Extract the (x, y) coordinate from the center of the cell holding the provided text.  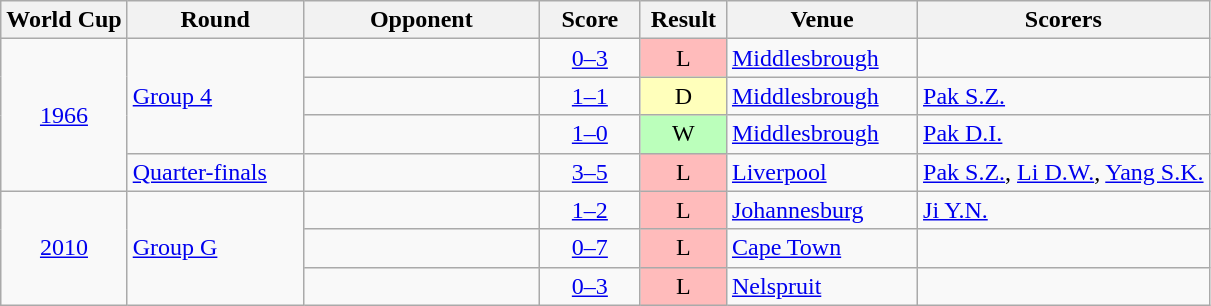
1–0 (590, 134)
Result (683, 20)
World Cup (64, 20)
Group G (215, 248)
Ji Y.N. (1064, 210)
2010 (64, 248)
Liverpool (822, 172)
Scorers (1064, 20)
Cape Town (822, 248)
W (683, 134)
Quarter-finals (215, 172)
Venue (822, 20)
D (683, 96)
Round (215, 20)
Johannesburg (822, 210)
Nelspruit (822, 286)
1966 (64, 115)
1–2 (590, 210)
0–7 (590, 248)
3–5 (590, 172)
Opponent (421, 20)
Pak S.Z., Li D.W., Yang S.K. (1064, 172)
Group 4 (215, 96)
Score (590, 20)
1–1 (590, 96)
Pak S.Z. (1064, 96)
Pak D.I. (1064, 134)
